From the cell containing the given text, extract its center point as [X, Y] coordinate. 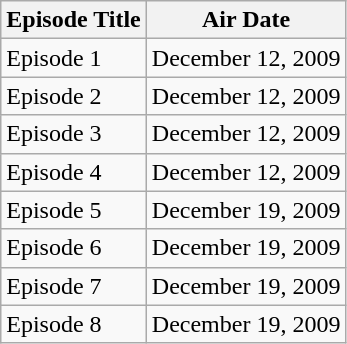
Episode 4 [74, 172]
Episode 8 [74, 324]
Episode 5 [74, 210]
Episode 1 [74, 58]
Episode 3 [74, 134]
Episode 6 [74, 248]
Air Date [246, 20]
Episode Title [74, 20]
Episode 7 [74, 286]
Episode 2 [74, 96]
